Identify which cell holds the provided text, then report its [x, y] central coordinate. 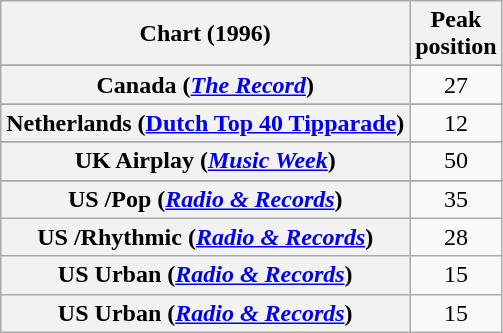
28 [456, 237]
27 [456, 85]
US /Rhythmic (Radio & Records) [206, 237]
35 [456, 199]
Chart (1996) [206, 34]
50 [456, 161]
Peakposition [456, 34]
US /Pop (Radio & Records) [206, 199]
Netherlands (Dutch Top 40 Tipparade) [206, 123]
12 [456, 123]
UK Airplay (Music Week) [206, 161]
Canada (The Record) [206, 85]
